Extract the [x, y] coordinate from the center of the cell holding the provided text.  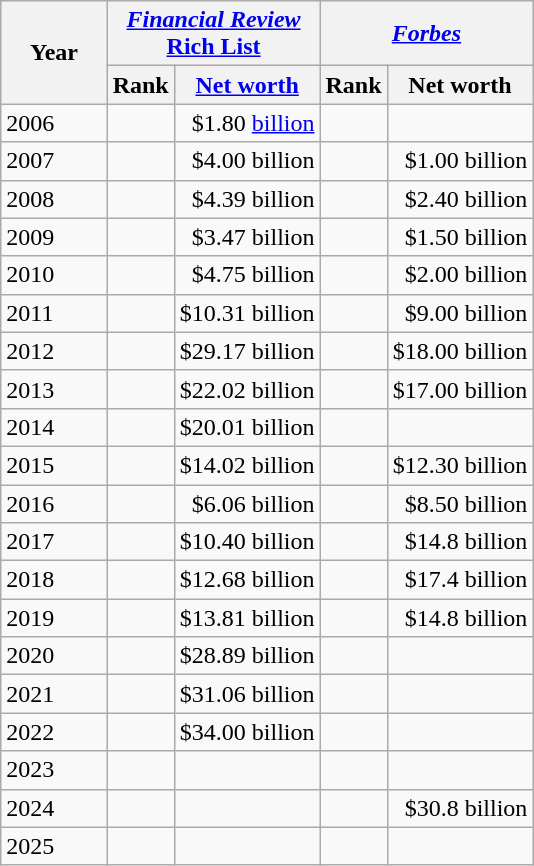
$12.68 billion [247, 580]
2020 [54, 656]
2012 [54, 351]
2016 [54, 503]
$31.06 billion [247, 694]
$20.01 billion [247, 427]
$14.02 billion [247, 465]
$28.89 billion [247, 656]
2010 [54, 275]
2025 [54, 846]
Year [54, 52]
$2.40 billion [460, 199]
$4.00 billion [247, 161]
$1.00 billion [460, 161]
2006 [54, 123]
$10.40 billion [247, 542]
2015 [54, 465]
2019 [54, 618]
Financial ReviewRich List [214, 34]
2017 [54, 542]
2013 [54, 389]
$34.00 billion [247, 732]
$18.00 billion [460, 351]
2024 [54, 808]
$8.50 billion [460, 503]
$10.31 billion [247, 313]
2022 [54, 732]
$30.8 billion [460, 808]
$17.4 billion [460, 580]
2018 [54, 580]
$1.50 billion [460, 237]
Forbes [426, 34]
2014 [54, 427]
$29.17 billion [247, 351]
$13.81 billion [247, 618]
$3.47 billion [247, 237]
$12.30 billion [460, 465]
$22.02 billion [247, 389]
2008 [54, 199]
$4.39 billion [247, 199]
$4.75 billion [247, 275]
$2.00 billion [460, 275]
$1.80 billion [247, 123]
$9.00 billion [460, 313]
2007 [54, 161]
2011 [54, 313]
2021 [54, 694]
2023 [54, 770]
$17.00 billion [460, 389]
$6.06 billion [247, 503]
2009 [54, 237]
